Identify which cell holds the provided text, then report its [x, y] central coordinate. 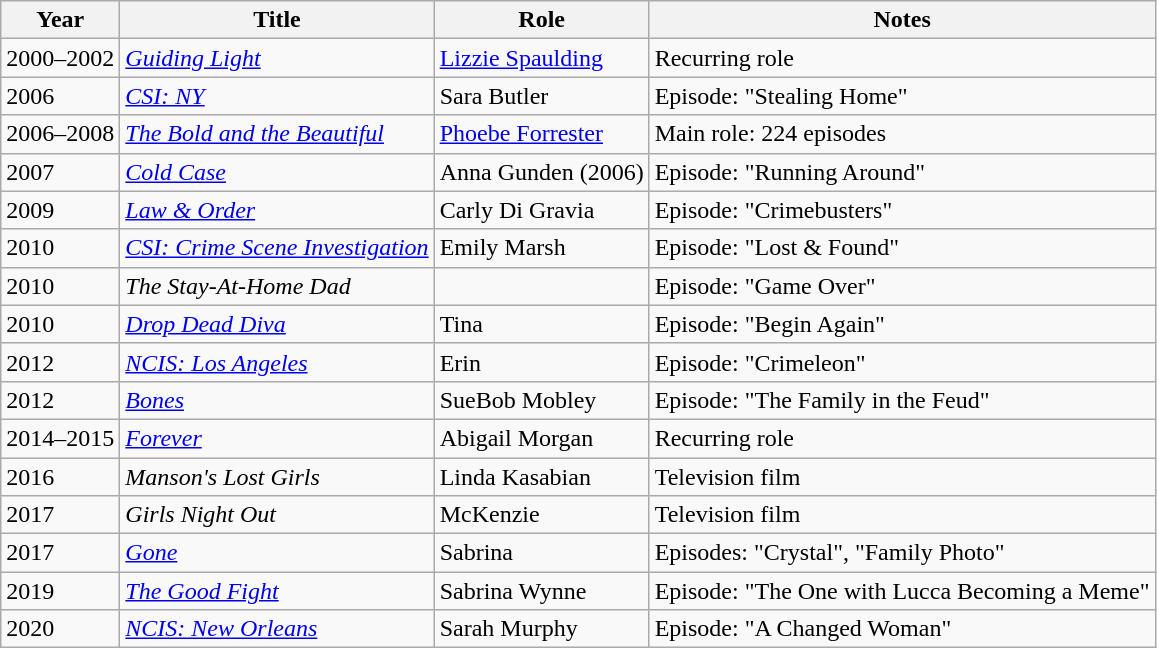
SueBob Mobley [542, 400]
Emily Marsh [542, 248]
Notes [902, 20]
The Good Fight [277, 591]
Carly Di Gravia [542, 210]
Forever [277, 438]
Episode: "The One with Lucca Becoming a Meme" [902, 591]
Episode: "The Family in the Feud" [902, 400]
Drop Dead Diva [277, 324]
Episode: "Begin Again" [902, 324]
Sara Butler [542, 96]
Phoebe Forrester [542, 134]
Year [60, 20]
Sarah Murphy [542, 629]
Episode: "Lost & Found" [902, 248]
Title [277, 20]
The Stay-At-Home Dad [277, 286]
NCIS: Los Angeles [277, 362]
Girls Night Out [277, 515]
NCIS: New Orleans [277, 629]
2000–2002 [60, 58]
Episode: "Running Around" [902, 172]
Episode: "Crimebusters" [902, 210]
Anna Gunden (2006) [542, 172]
McKenzie [542, 515]
Lizzie Spaulding [542, 58]
Main role: 224 episodes [902, 134]
Abigail Morgan [542, 438]
2007 [60, 172]
The Bold and the Beautiful [277, 134]
2009 [60, 210]
Bones [277, 400]
2006–2008 [60, 134]
2016 [60, 477]
2006 [60, 96]
Sabrina Wynne [542, 591]
Law & Order [277, 210]
Guiding Light [277, 58]
CSI: NY [277, 96]
Tina [542, 324]
Episode: "Game Over" [902, 286]
Episode: "Stealing Home" [902, 96]
Manson's Lost Girls [277, 477]
Episode: "Crimeleon" [902, 362]
2020 [60, 629]
Erin [542, 362]
2019 [60, 591]
Episode: "A Changed Woman" [902, 629]
Cold Case [277, 172]
2014–2015 [60, 438]
Linda Kasabian [542, 477]
CSI: Crime Scene Investigation [277, 248]
Episodes: "Crystal", "Family Photo" [902, 553]
Gone [277, 553]
Role [542, 20]
Sabrina [542, 553]
